Return (x, y) of the center of cell containing provided text 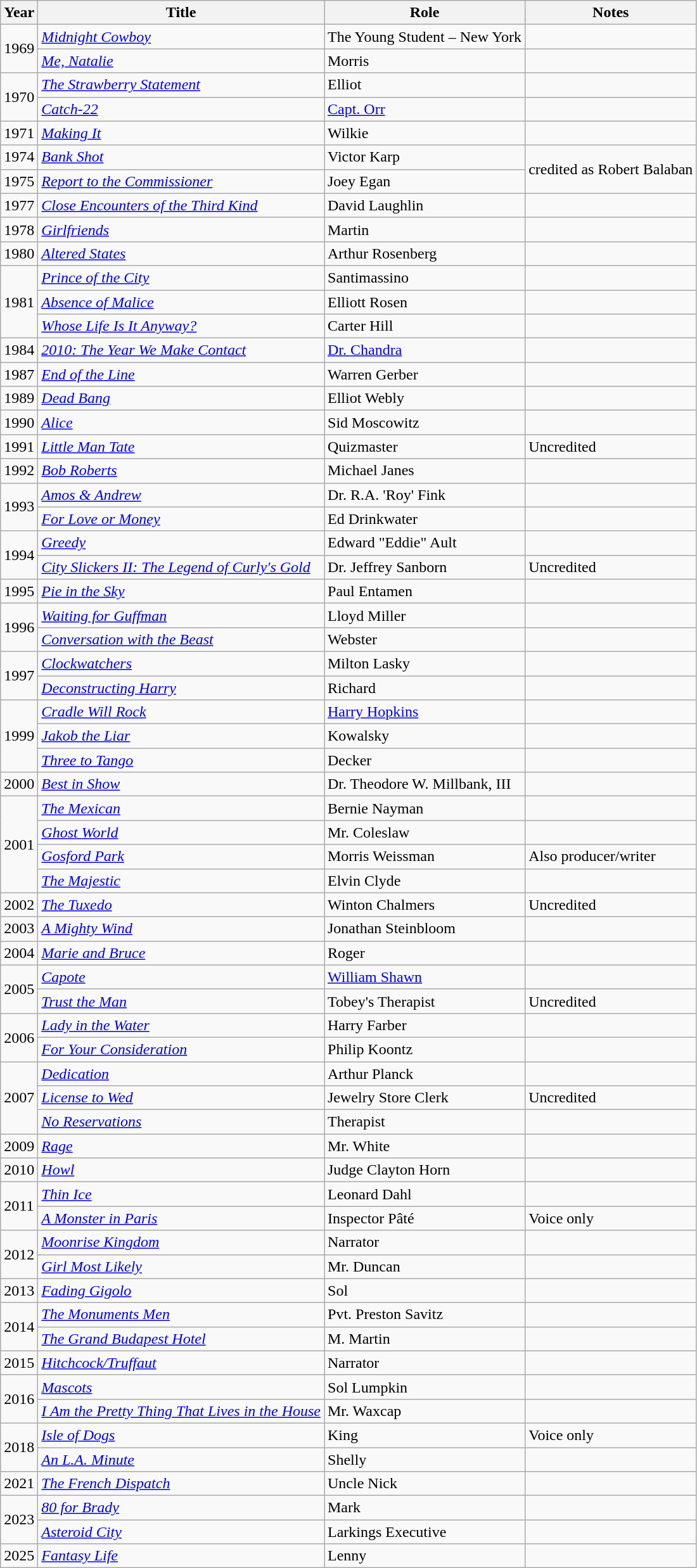
2001 (19, 845)
1977 (19, 205)
1981 (19, 302)
2021 (19, 1484)
2018 (19, 1447)
2005 (19, 989)
Midnight Cowboy (181, 37)
2010: The Year We Make Contact (181, 350)
2000 (19, 784)
Victor Karp (425, 157)
Whose Life Is It Anyway? (181, 326)
1980 (19, 253)
2006 (19, 1037)
King (425, 1435)
Philip Koontz (425, 1049)
Mr. Duncan (425, 1266)
Mr. Waxcap (425, 1411)
1984 (19, 350)
Jonathan Steinbloom (425, 929)
Uncle Nick (425, 1484)
1992 (19, 471)
Joey Egan (425, 181)
Arthur Planck (425, 1074)
For Your Consideration (181, 1049)
Rage (181, 1146)
Morris Weissman (425, 857)
Leonard Dahl (425, 1194)
Moonrise Kingdom (181, 1242)
2003 (19, 929)
Morris (425, 61)
2010 (19, 1170)
Howl (181, 1170)
Mark (425, 1508)
1971 (19, 133)
1996 (19, 627)
Webster (425, 639)
Harry Farber (425, 1025)
2015 (19, 1363)
The Grand Budapest Hotel (181, 1339)
Lenny (425, 1556)
2013 (19, 1291)
No Reservations (181, 1122)
The Tuxedo (181, 905)
Quizmaster (425, 447)
Wilkie (425, 133)
Absence of Malice (181, 302)
Ghost World (181, 832)
credited as Robert Balaban (611, 169)
Report to the Commissioner (181, 181)
Isle of Dogs (181, 1435)
Altered States (181, 253)
Roger (425, 953)
Me, Natalie (181, 61)
Hitchcock/Truffaut (181, 1363)
The Monuments Men (181, 1315)
Edward "Eddie" Ault (425, 543)
2007 (19, 1098)
License to Wed (181, 1098)
Deconstructing Harry (181, 687)
Bernie Nayman (425, 808)
Larkings Executive (425, 1532)
A Monster in Paris (181, 1218)
The Young Student – New York (425, 37)
Milton Lasky (425, 663)
Sol Lumpkin (425, 1387)
1991 (19, 447)
2016 (19, 1399)
End of the Line (181, 374)
Fantasy Life (181, 1556)
Martin (425, 229)
Little Man Tate (181, 447)
Waiting for Guffman (181, 615)
Bank Shot (181, 157)
Trust the Man (181, 1001)
The Strawberry Statement (181, 85)
1995 (19, 591)
Dead Bang (181, 398)
1990 (19, 423)
Role (425, 13)
Dr. Chandra (425, 350)
Elliott Rosen (425, 302)
Girlfriends (181, 229)
Thin Ice (181, 1194)
The Mexican (181, 808)
Bob Roberts (181, 471)
Carter Hill (425, 326)
M. Martin (425, 1339)
Dr. Jeffrey Sanborn (425, 567)
Sol (425, 1291)
2002 (19, 905)
Jewelry Store Clerk (425, 1098)
Prince of the City (181, 277)
Capote (181, 977)
Alice (181, 423)
Paul Entamen (425, 591)
Conversation with the Beast (181, 639)
Also producer/writer (611, 857)
Mascots (181, 1387)
2025 (19, 1556)
Asteroid City (181, 1532)
The Majestic (181, 881)
Year (19, 13)
City Slickers II: The Legend of Curly's Gold (181, 567)
Lady in the Water (181, 1025)
Best in Show (181, 784)
Marie and Bruce (181, 953)
Title (181, 13)
Santimassino (425, 277)
Warren Gerber (425, 374)
Fading Gigolo (181, 1291)
1993 (19, 507)
1999 (19, 736)
1974 (19, 157)
Inspector Pâté (425, 1218)
Elliot (425, 85)
Gosford Park (181, 857)
2004 (19, 953)
Amos & Andrew (181, 495)
David Laughlin (425, 205)
Girl Most Likely (181, 1266)
Cradle Will Rock (181, 712)
1989 (19, 398)
2014 (19, 1327)
Elvin Clyde (425, 881)
Clockwatchers (181, 663)
Pie in the Sky (181, 591)
Richard (425, 687)
2011 (19, 1206)
1970 (19, 97)
William Shawn (425, 977)
The French Dispatch (181, 1484)
Kowalsky (425, 736)
Harry Hopkins (425, 712)
Decker (425, 760)
Dedication (181, 1074)
2023 (19, 1520)
1975 (19, 181)
1997 (19, 675)
Ed Drinkwater (425, 519)
For Love or Money (181, 519)
Notes (611, 13)
Arthur Rosenberg (425, 253)
Jakob the Liar (181, 736)
Sid Moscowitz (425, 423)
Lloyd Miller (425, 615)
Tobey's Therapist (425, 1001)
1969 (19, 49)
1987 (19, 374)
Greedy (181, 543)
Capt. Orr (425, 109)
Therapist (425, 1122)
Michael Janes (425, 471)
Mr. Coleslaw (425, 832)
Dr. Theodore W. Millbank, III (425, 784)
2009 (19, 1146)
1978 (19, 229)
Close Encounters of the Third Kind (181, 205)
Three to Tango (181, 760)
2012 (19, 1254)
Catch-22 (181, 109)
Mr. White (425, 1146)
Pvt. Preston Savitz (425, 1315)
Judge Clayton Horn (425, 1170)
80 for Brady (181, 1508)
1994 (19, 555)
I Am the Pretty Thing That Lives in the House (181, 1411)
Winton Chalmers (425, 905)
A Mighty Wind (181, 929)
Making It (181, 133)
Elliot Webly (425, 398)
Shelly (425, 1459)
Dr. R.A. 'Roy' Fink (425, 495)
An L.A. Minute (181, 1459)
